Scan for the cell matching the given text and deliver its (x, y) coordinate at center. 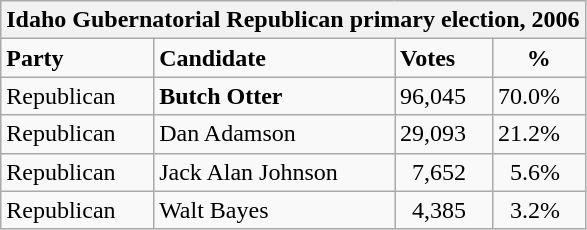
96,045 (444, 96)
% (538, 58)
3.2% (538, 210)
Butch Otter (274, 96)
21.2% (538, 134)
29,093 (444, 134)
5.6% (538, 172)
Walt Bayes (274, 210)
Idaho Gubernatorial Republican primary election, 2006 (293, 20)
4,385 (444, 210)
Dan Adamson (274, 134)
70.0% (538, 96)
Jack Alan Johnson (274, 172)
7,652 (444, 172)
Party (78, 58)
Votes (444, 58)
Candidate (274, 58)
